Identify which cell holds the provided text, then report its [x, y] central coordinate. 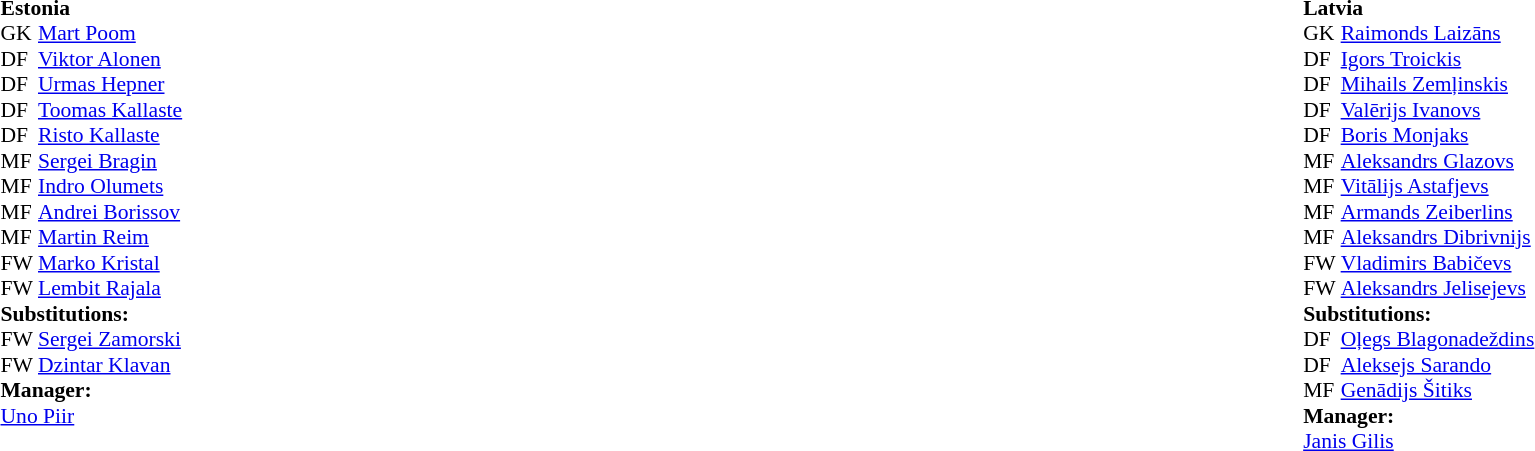
Boris Monjaks [1438, 135]
Raimonds Laizāns [1438, 33]
Genādijs Šitiks [1438, 391]
Urmas Hepner [110, 85]
Andrei Borissov [110, 212]
Sergei Bragin [110, 161]
Armands Zeiberlins [1438, 212]
Viktor Alonen [110, 59]
Dzintar Klavan [110, 365]
Aleksejs Sarando [1438, 365]
Aleksandrs Glazovs [1438, 161]
Vladimirs Babičevs [1438, 263]
Valērijs Ivanovs [1438, 110]
Martin Reim [110, 237]
Lembit Rajala [110, 289]
Vitālijs Astafjevs [1438, 187]
Indro Olumets [110, 187]
Toomas Kallaste [110, 110]
Mart Poom [110, 33]
Oļegs Blagonadeždins [1438, 339]
Risto Kallaste [110, 135]
Mihails Zemļinskis [1438, 85]
Marko Kristal [110, 263]
Aleksandrs Jelisejevs [1438, 289]
Sergei Zamorski [110, 339]
Uno Piir [91, 416]
Igors Troickis [1438, 59]
Aleksandrs Dibrivnijs [1438, 237]
